Search for the cell housing the specified text and yield its (x, y) center coordinate. 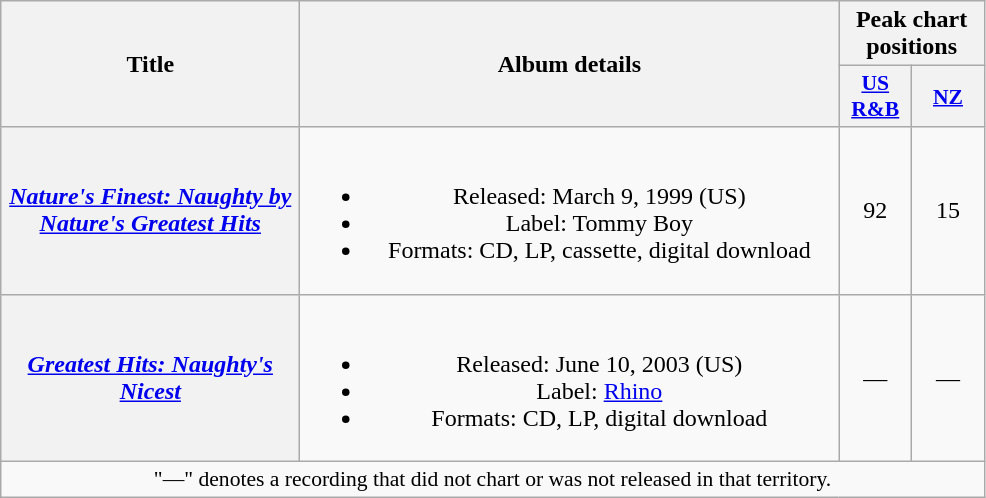
Nature's Finest: Naughty by Nature's Greatest Hits (150, 210)
Released: June 10, 2003 (US)Label: RhinoFormats: CD, LP, digital download (570, 378)
92 (876, 210)
USR&B (876, 96)
NZ (948, 96)
Album details (570, 64)
Greatest Hits: Naughty's Nicest (150, 378)
Title (150, 64)
Released: March 9, 1999 (US)Label: Tommy BoyFormats: CD, LP, cassette, digital download (570, 210)
"—" denotes a recording that did not chart or was not released in that territory. (493, 479)
15 (948, 210)
Peak chart positions (912, 34)
